Return the (X, Y) coordinate for the center point of the cell that contains the specified text.  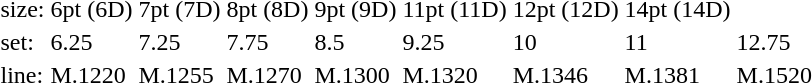
6.25 (92, 42)
11 (678, 42)
8.5 (356, 42)
7.25 (180, 42)
9.25 (454, 42)
7.75 (268, 42)
10 (566, 42)
